Pinpoint the cell where the given text exists, returning its [X, Y] midpoint coordinate. 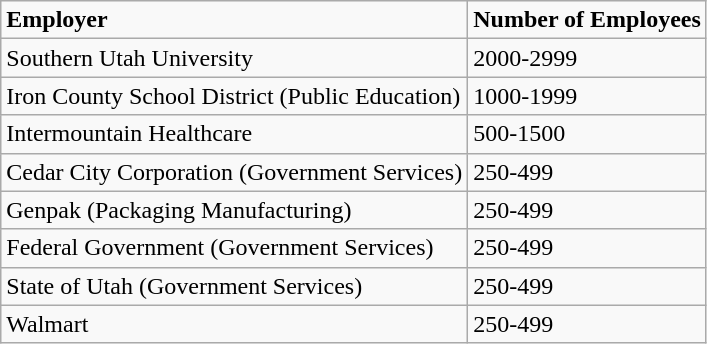
2000-2999 [588, 58]
1000-1999 [588, 96]
Cedar City Corporation (Government Services) [234, 172]
Genpak (Packaging Manufacturing) [234, 210]
Iron County School District (Public Education) [234, 96]
Intermountain Healthcare [234, 134]
Walmart [234, 324]
Federal Government (Government Services) [234, 248]
Employer [234, 20]
State of Utah (Government Services) [234, 286]
500-1500 [588, 134]
Southern Utah University [234, 58]
Number of Employees [588, 20]
